Return (x, y) of the center of cell containing provided text 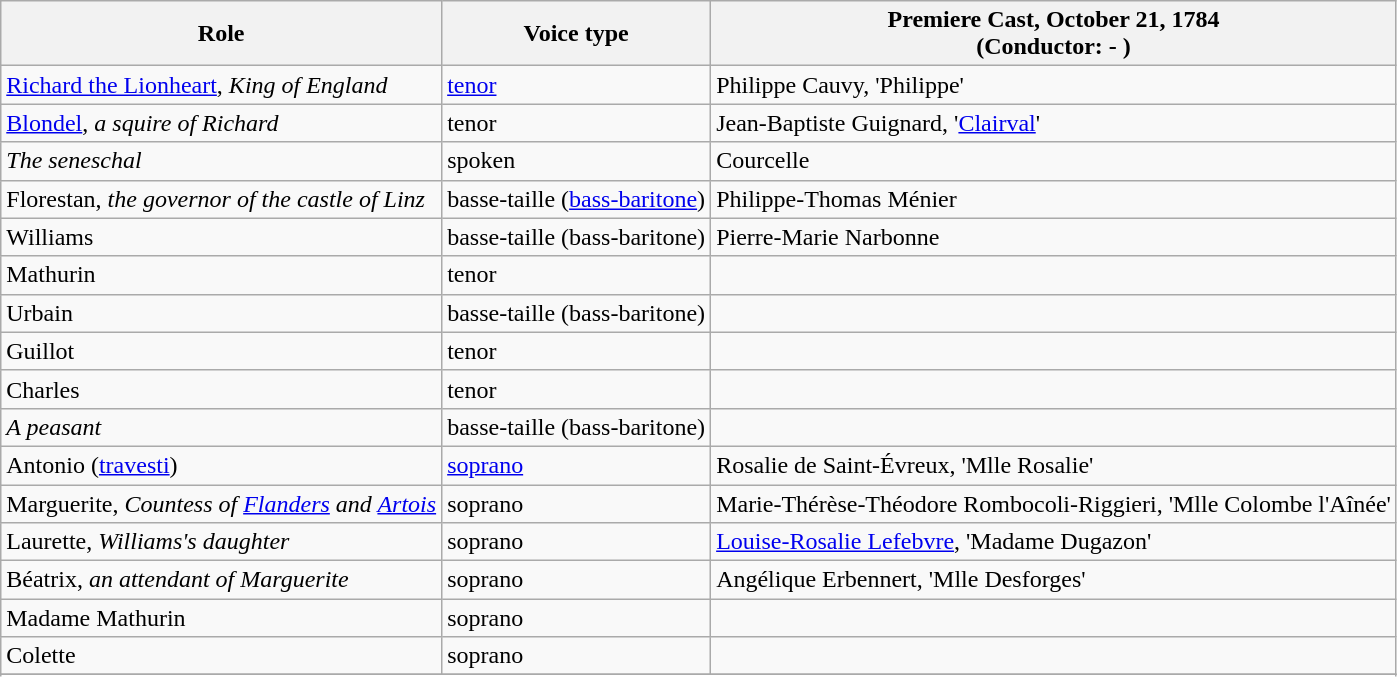
Jean-Baptiste Guignard, 'Clairval' (1054, 123)
Williams (222, 237)
Béatrix, an attendant of Marguerite (222, 580)
Voice type (576, 34)
Florestan, the governor of the castle of Linz (222, 199)
Mathurin (222, 275)
Louise-Rosalie Lefebvre, 'Madame Dugazon' (1054, 542)
Courcelle (1054, 161)
Philippe-Thomas Ménier (1054, 199)
Richard the Lionheart, King of England (222, 85)
Marguerite, Countess of Flanders and Artois (222, 503)
Charles (222, 389)
Colette (222, 656)
Antonio (travesti) (222, 465)
Role (222, 34)
Philippe Cauvy, 'Philippe' (1054, 85)
Marie-Thérèse-Théodore Rombocoli-Riggieri, 'Mlle Colombe l'Aînée' (1054, 503)
Pierre-Marie Narbonne (1054, 237)
Blondel, a squire of Richard (222, 123)
spoken (576, 161)
Rosalie de Saint-Évreux, 'Mlle Rosalie' (1054, 465)
Premiere Cast, October 21, 1784(Conductor: - ) (1054, 34)
Guillot (222, 351)
Laurette, Williams's daughter (222, 542)
A peasant (222, 427)
Urbain (222, 313)
Angélique Erbennert, 'Mlle Desforges' (1054, 580)
The seneschal (222, 161)
Madame Mathurin (222, 618)
